Identify which cell holds the provided text, then report its (x, y) central coordinate. 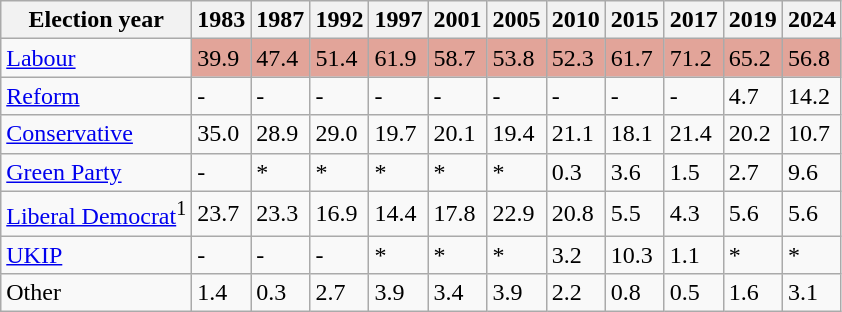
Liberal Democrat1 (96, 214)
14.2 (812, 96)
71.2 (694, 58)
28.9 (280, 134)
1.1 (694, 255)
56.8 (812, 58)
1.5 (694, 172)
61.7 (634, 58)
10.7 (812, 134)
Other (96, 293)
9.6 (812, 172)
19.4 (516, 134)
22.9 (516, 214)
21.1 (576, 134)
3.4 (458, 293)
2010 (576, 20)
35.0 (222, 134)
2015 (634, 20)
23.3 (280, 214)
1983 (222, 20)
20.8 (576, 214)
1987 (280, 20)
2001 (458, 20)
10.3 (634, 255)
Conservative (96, 134)
39.9 (222, 58)
14.4 (398, 214)
19.7 (398, 134)
16.9 (340, 214)
UKIP (96, 255)
Labour (96, 58)
0.5 (694, 293)
5.5 (634, 214)
18.1 (634, 134)
17.8 (458, 214)
61.9 (398, 58)
51.4 (340, 58)
29.0 (340, 134)
20.2 (752, 134)
1.6 (752, 293)
3.2 (576, 255)
2024 (812, 20)
52.3 (576, 58)
Green Party (96, 172)
23.7 (222, 214)
4.7 (752, 96)
2017 (694, 20)
2.2 (576, 293)
2019 (752, 20)
21.4 (694, 134)
3.6 (634, 172)
4.3 (694, 214)
53.8 (516, 58)
47.4 (280, 58)
1992 (340, 20)
0.8 (634, 293)
2005 (516, 20)
1.4 (222, 293)
1997 (398, 20)
3.1 (812, 293)
20.1 (458, 134)
58.7 (458, 58)
Reform (96, 96)
Election year (96, 20)
65.2 (752, 58)
